Pinpoint the cell where the given text exists, returning its [x, y] midpoint coordinate. 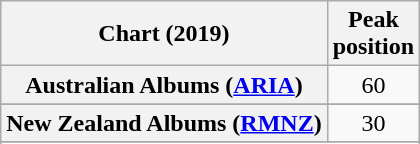
New Zealand Albums (RMNZ) [164, 123]
Australian Albums (ARIA) [164, 85]
30 [373, 123]
60 [373, 85]
Chart (2019) [164, 34]
Peakposition [373, 34]
